Search for the cell housing the specified text and yield its [X, Y] center coordinate. 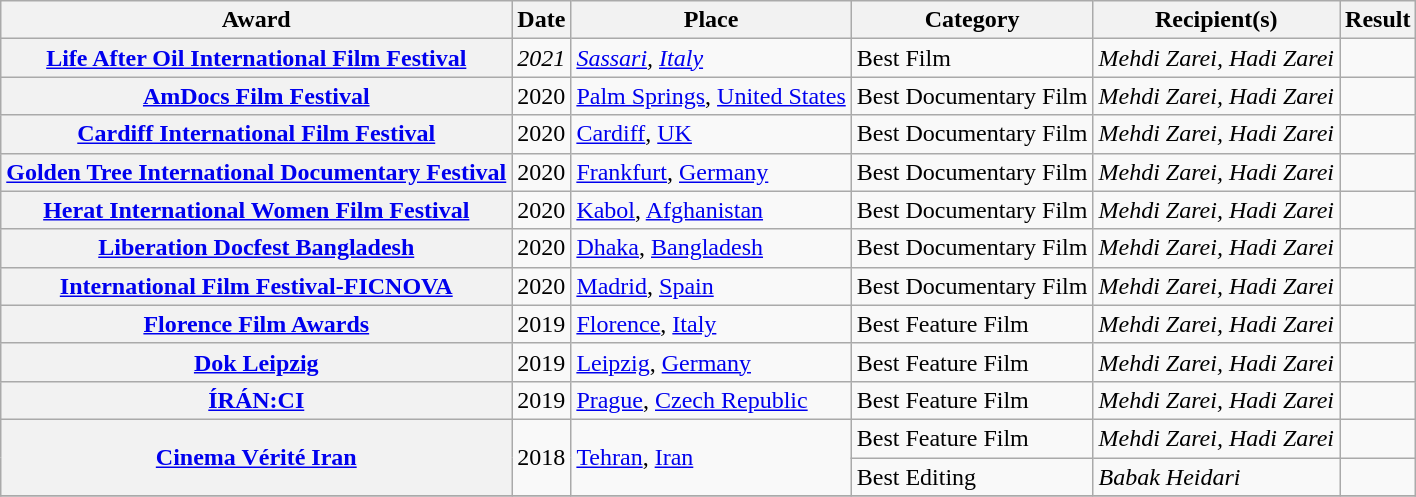
Babak Heidari [1216, 477]
Madrid, Spain [711, 286]
Cinema Vérité Iran [256, 457]
Palm Springs, United States [711, 96]
Cardiff International Film Festival [256, 134]
Herat International Women Film Festival [256, 210]
2021 [542, 58]
Life After Oil International Film Festival [256, 58]
AmDocs Film Festival [256, 96]
Kabol, Afghanistan [711, 210]
Dhaka, Bangladesh [711, 248]
Date [542, 20]
‌Best Film [972, 58]
Recipient(s) [1216, 20]
Florence, Italy [711, 324]
Sassari, Italy [711, 58]
Category [972, 20]
ÍRÁN:CI [256, 400]
Tehran, Iran [711, 457]
Prague, Czech Republic [711, 400]
Place [711, 20]
Cardiff, UK [711, 134]
Award [256, 20]
Result [1378, 20]
Golden Tree International Documentary Festival [256, 172]
Florence Film Awards [256, 324]
Liberation Docfest Bangladesh [256, 248]
2018 [542, 457]
Leipzig, Germany [711, 362]
International Film Festival-FICNOVA [256, 286]
Dok Leipzig [256, 362]
Frankfurt, Germany [711, 172]
Best Editing [972, 477]
